Provide the (X, Y) coordinate of the cell's center where the given text is located.  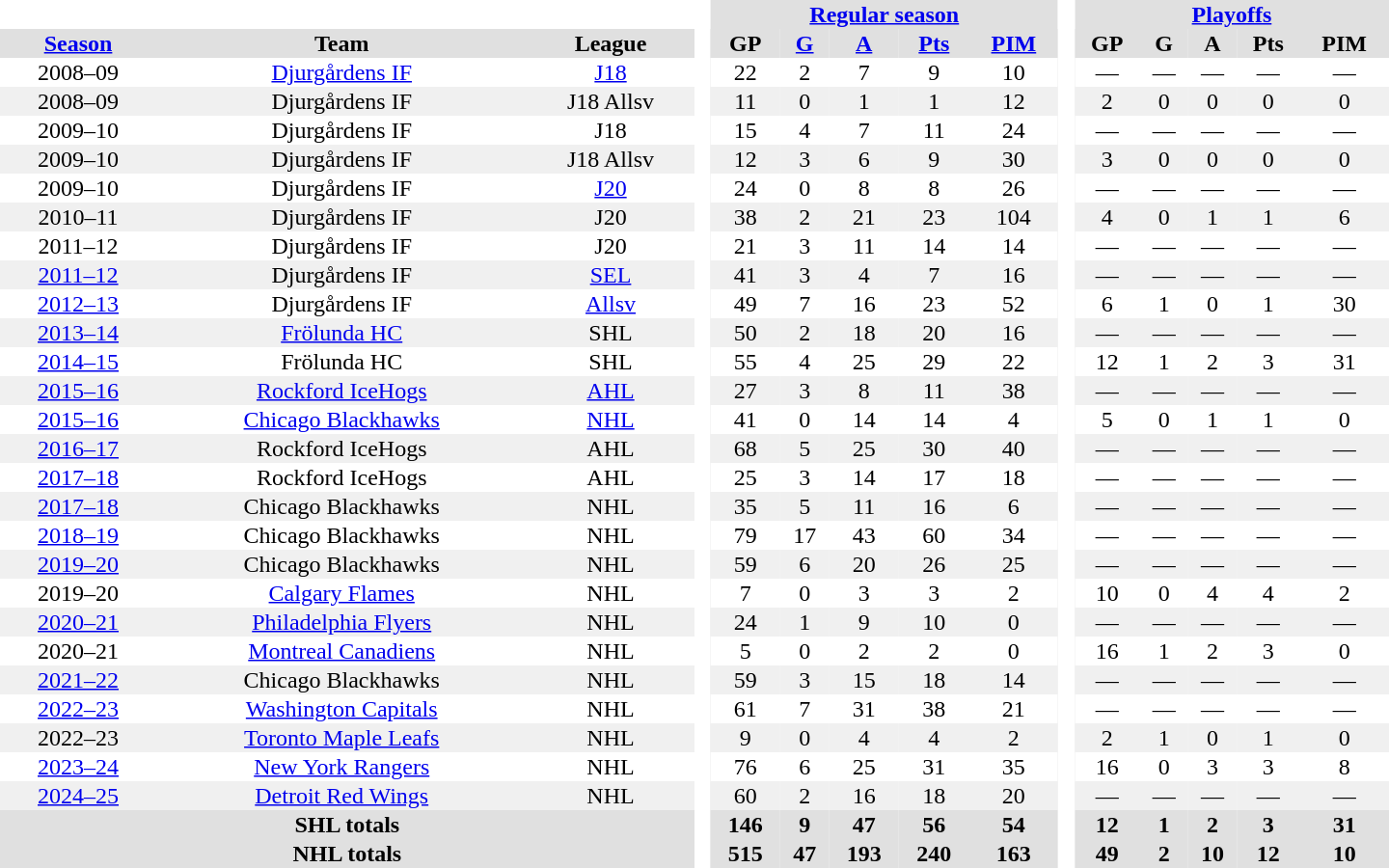
61 (745, 709)
SEL (610, 275)
193 (864, 854)
79 (745, 535)
55 (745, 362)
50 (745, 333)
68 (745, 448)
2024–25 (78, 796)
Montreal Canadiens (341, 651)
515 (745, 854)
2013–14 (78, 333)
52 (1015, 304)
Team (341, 43)
2016–17 (78, 448)
Calgary Flames (341, 593)
League (610, 43)
2014–15 (78, 362)
54 (1015, 825)
Regular season (884, 14)
40 (1015, 448)
2010–11 (78, 217)
240 (934, 854)
2023–24 (78, 767)
Toronto Maple Leafs (341, 738)
Washington Capitals (341, 709)
SHL totals (347, 825)
56 (934, 825)
Philadelphia Flyers (341, 622)
76 (745, 767)
29 (934, 362)
Season (78, 43)
163 (1015, 854)
NHL totals (347, 854)
Allsv (610, 304)
34 (1015, 535)
Detroit Red Wings (341, 796)
27 (745, 391)
2018–19 (78, 535)
New York Rangers (341, 767)
2021–22 (78, 680)
146 (745, 825)
2012–13 (78, 304)
Playoffs (1232, 14)
104 (1015, 217)
43 (864, 535)
